Provide the [x, y] coordinate of the cell's center where the given text is located.  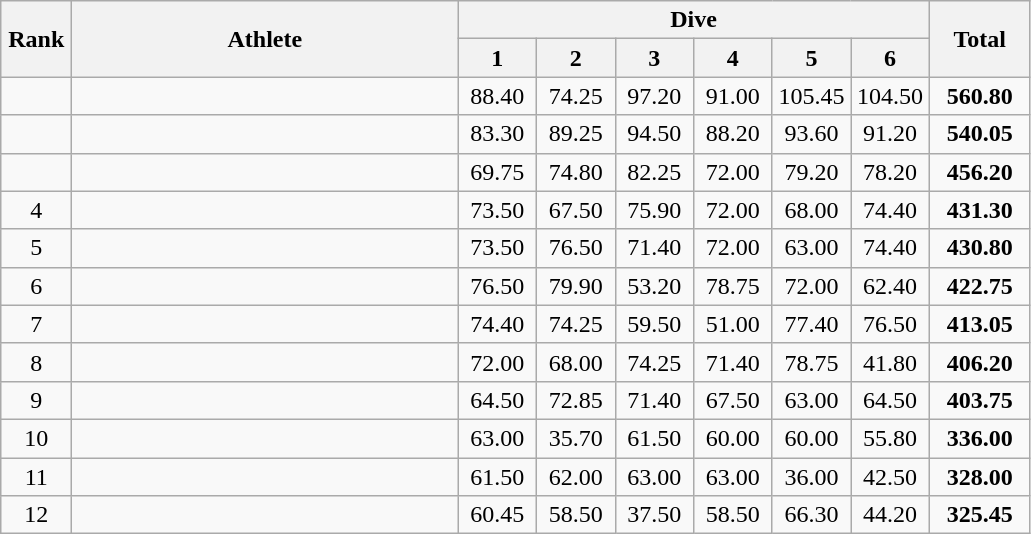
89.25 [576, 134]
Dive [694, 20]
41.80 [890, 362]
406.20 [980, 362]
53.20 [654, 286]
325.45 [980, 515]
62.40 [890, 286]
35.70 [576, 438]
Athlete [265, 39]
97.20 [654, 96]
88.40 [498, 96]
11 [36, 477]
55.80 [890, 438]
75.90 [654, 210]
72.85 [576, 400]
336.00 [980, 438]
94.50 [654, 134]
10 [36, 438]
7 [36, 324]
42.50 [890, 477]
37.50 [654, 515]
413.05 [980, 324]
78.20 [890, 172]
44.20 [890, 515]
328.00 [980, 477]
59.50 [654, 324]
2 [576, 58]
77.40 [812, 324]
105.45 [812, 96]
Rank [36, 39]
83.30 [498, 134]
60.45 [498, 515]
91.00 [734, 96]
422.75 [980, 286]
456.20 [980, 172]
88.20 [734, 134]
74.80 [576, 172]
66.30 [812, 515]
540.05 [980, 134]
431.30 [980, 210]
3 [654, 58]
Total [980, 39]
91.20 [890, 134]
104.50 [890, 96]
79.20 [812, 172]
93.60 [812, 134]
51.00 [734, 324]
430.80 [980, 248]
8 [36, 362]
82.25 [654, 172]
69.75 [498, 172]
36.00 [812, 477]
62.00 [576, 477]
560.80 [980, 96]
79.90 [576, 286]
12 [36, 515]
9 [36, 400]
403.75 [980, 400]
1 [498, 58]
